Determine the (x, y) coordinate at the center of the cell enclosing the given text.  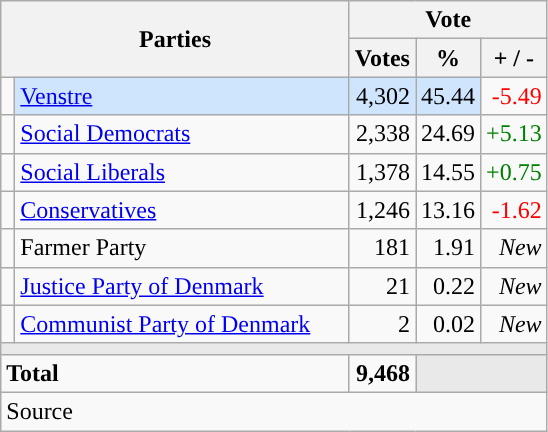
Farmer Party (182, 248)
4,302 (382, 96)
9,468 (382, 373)
Venstre (182, 96)
Conservatives (182, 210)
% (448, 58)
1,246 (382, 210)
Social Liberals (182, 172)
2 (382, 324)
Justice Party of Denmark (182, 286)
24.69 (448, 134)
Vote (448, 20)
1.91 (448, 248)
181 (382, 248)
0.22 (448, 286)
Source (274, 411)
+0.75 (514, 172)
45.44 (448, 96)
Parties (176, 39)
1,378 (382, 172)
-5.49 (514, 96)
Communist Party of Denmark (182, 324)
0.02 (448, 324)
+5.13 (514, 134)
14.55 (448, 172)
13.16 (448, 210)
Votes (382, 58)
Social Democrats (182, 134)
2,338 (382, 134)
-1.62 (514, 210)
Total (176, 373)
21 (382, 286)
+ / - (514, 58)
